Extract the [X, Y] coordinate from the center of the cell holding the provided text.  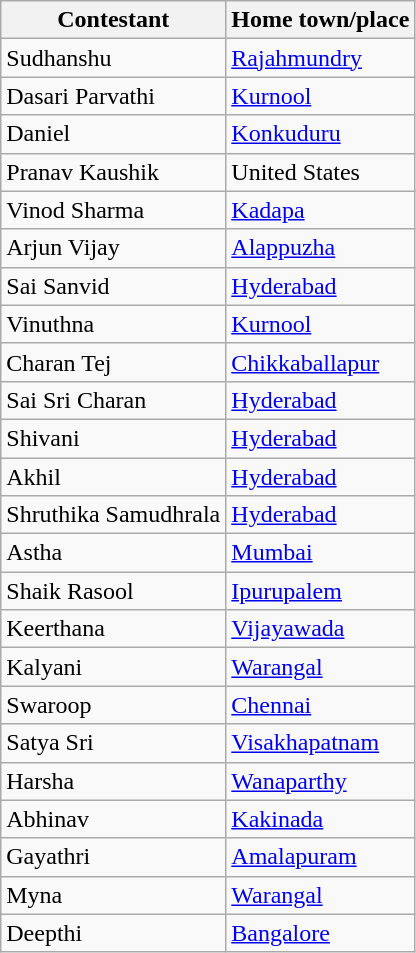
United States [320, 172]
Akhil [114, 477]
Sai Sri Charan [114, 400]
Arjun Vijay [114, 248]
Sudhanshu [114, 58]
Contestant [114, 20]
Keerthana [114, 629]
Pranav Kaushik [114, 172]
Visakhapatnam [320, 743]
Alappuzha [320, 248]
Chennai [320, 705]
Vijayawada [320, 629]
Bangalore [320, 933]
Harsha [114, 781]
Shaik Rasool [114, 591]
Satya Sri [114, 743]
Kalyani [114, 667]
Ipurupalem [320, 591]
Vinod Sharma [114, 210]
Chikkaballapur [320, 362]
Konkuduru [320, 134]
Charan Tej [114, 362]
Abhinav [114, 819]
Kakinada [320, 819]
Kadapa [320, 210]
Vinuthna [114, 324]
Swaroop [114, 705]
Sai Sanvid [114, 286]
Wanaparthy [320, 781]
Rajahmundry [320, 58]
Deepthi [114, 933]
Home town/place [320, 20]
Astha [114, 553]
Daniel [114, 134]
Gayathri [114, 857]
Shivani [114, 438]
Myna [114, 895]
Shruthika Samudhrala [114, 515]
Mumbai [320, 553]
Dasari Parvathi [114, 96]
Amalapuram [320, 857]
